Return [x, y] of the center of cell containing provided text 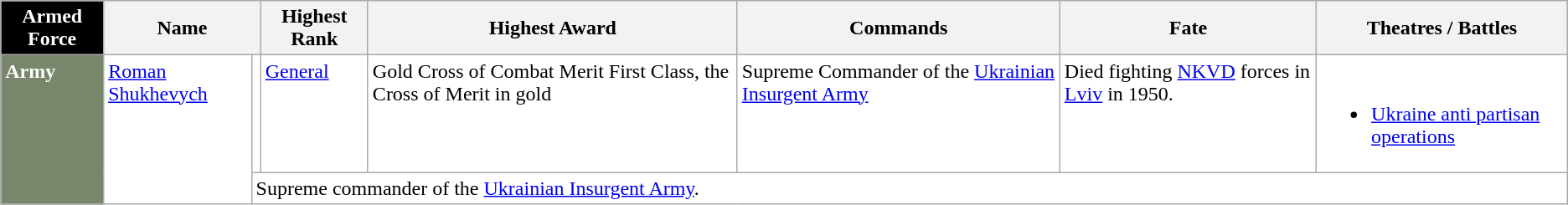
Armed Force [52, 28]
Commands [898, 28]
Roman Shukhevych [178, 130]
Theatres / Battles [1442, 28]
Ukraine anti partisan operations [1442, 114]
Supreme commander of the Ukrainian Insurgent Army. [910, 188]
Gold Cross of Combat Merit First Class, the Cross of Merit in gold [553, 114]
Highest Award [553, 28]
Supreme Commander of the Ukrainian Insurgent Army [898, 114]
Army [52, 130]
Highest Rank [314, 28]
Name [183, 28]
General [314, 114]
Died fighting NKVD forces in Lviv in 1950. [1188, 114]
Fate [1188, 28]
